Provide the (X, Y) coordinate of the cell's center where the given text is located.  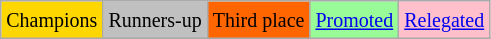
Promoted (354, 20)
Runners-up (155, 20)
Third place (258, 20)
Champions (52, 20)
Relegated (444, 20)
